Provide the [X, Y] coordinate of the cell's center where the given text is located.  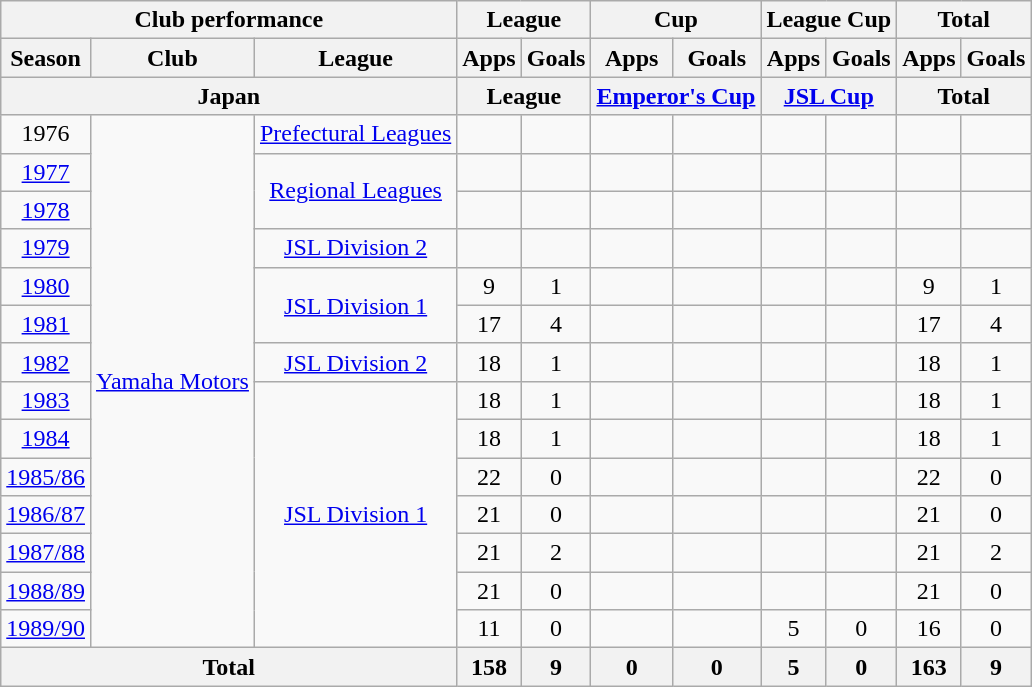
Season [46, 58]
158 [489, 667]
1983 [46, 400]
1981 [46, 324]
Club performance [229, 20]
1985/86 [46, 477]
League Cup [829, 20]
163 [929, 667]
1984 [46, 438]
Japan [229, 96]
1988/89 [46, 591]
1986/87 [46, 515]
JSL Cup [829, 96]
1987/88 [46, 553]
Yamaha Motors [172, 382]
Regional Leagues [355, 191]
Club [172, 58]
Cup [676, 20]
16 [929, 629]
Emperor's Cup [676, 96]
1977 [46, 172]
1976 [46, 134]
1980 [46, 286]
1989/90 [46, 629]
1979 [46, 248]
1978 [46, 210]
Prefectural Leagues [355, 134]
11 [489, 629]
1982 [46, 362]
